Provide the (X, Y) coordinate of the cell's center where the given text is located.  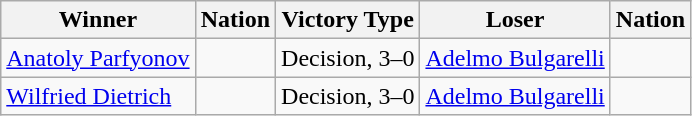
Wilfried Dietrich (98, 96)
Winner (98, 20)
Victory Type (348, 20)
Anatoly Parfyonov (98, 58)
Loser (515, 20)
